Scan for the cell matching the given text and deliver its (X, Y) coordinate at center. 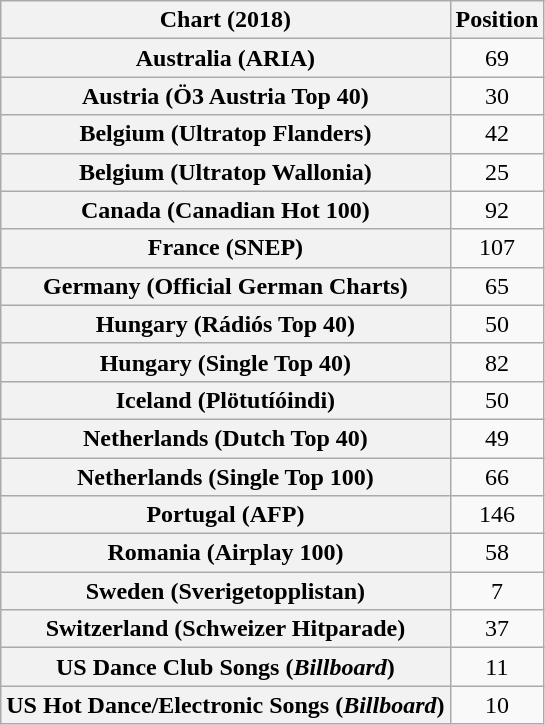
Romania (Airplay 100) (226, 553)
US Hot Dance/Electronic Songs (Billboard) (226, 705)
Position (497, 20)
Australia (ARIA) (226, 58)
Belgium (Ultratop Flanders) (226, 134)
Switzerland (Schweizer Hitparade) (226, 629)
107 (497, 248)
Sweden (Sverigetopplistan) (226, 591)
Canada (Canadian Hot 100) (226, 210)
66 (497, 477)
42 (497, 134)
49 (497, 438)
7 (497, 591)
146 (497, 515)
69 (497, 58)
Netherlands (Single Top 100) (226, 477)
Austria (Ö3 Austria Top 40) (226, 96)
Belgium (Ultratop Wallonia) (226, 172)
Netherlands (Dutch Top 40) (226, 438)
37 (497, 629)
10 (497, 705)
Chart (2018) (226, 20)
France (SNEP) (226, 248)
58 (497, 553)
US Dance Club Songs (Billboard) (226, 667)
82 (497, 362)
Hungary (Rádiós Top 40) (226, 324)
65 (497, 286)
30 (497, 96)
Iceland (Plötutíóindi) (226, 400)
Portugal (AFP) (226, 515)
11 (497, 667)
25 (497, 172)
Germany (Official German Charts) (226, 286)
Hungary (Single Top 40) (226, 362)
92 (497, 210)
